For the text-containing cell, return its midpoint in (X, Y) coordinate format. 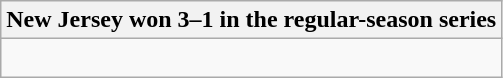
New Jersey won 3–1 in the regular-season series (252, 20)
